Extract the (X, Y) coordinate from the center of the cell holding the provided text.  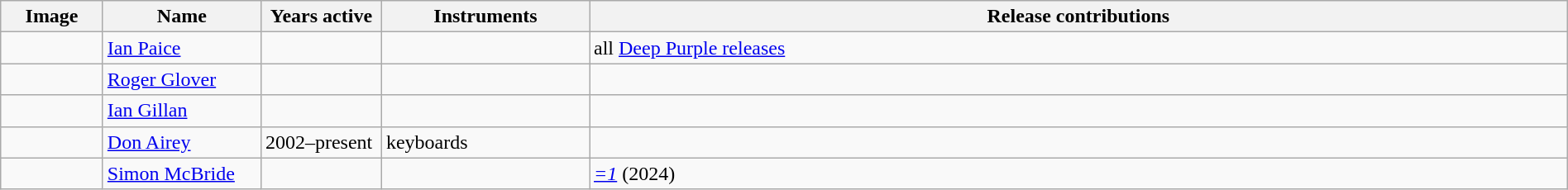
2002–present (321, 142)
keyboards (485, 142)
all Deep Purple releases (1078, 48)
Image (52, 17)
Don Airey (182, 142)
Ian Gillan (182, 111)
=1 (2024) (1078, 173)
Release contributions (1078, 17)
Years active (321, 17)
Ian Paice (182, 48)
Name (182, 17)
Instruments (485, 17)
Roger Glover (182, 79)
Simon McBride (182, 173)
